For the text-containing cell, return its midpoint in [X, Y] coordinate format. 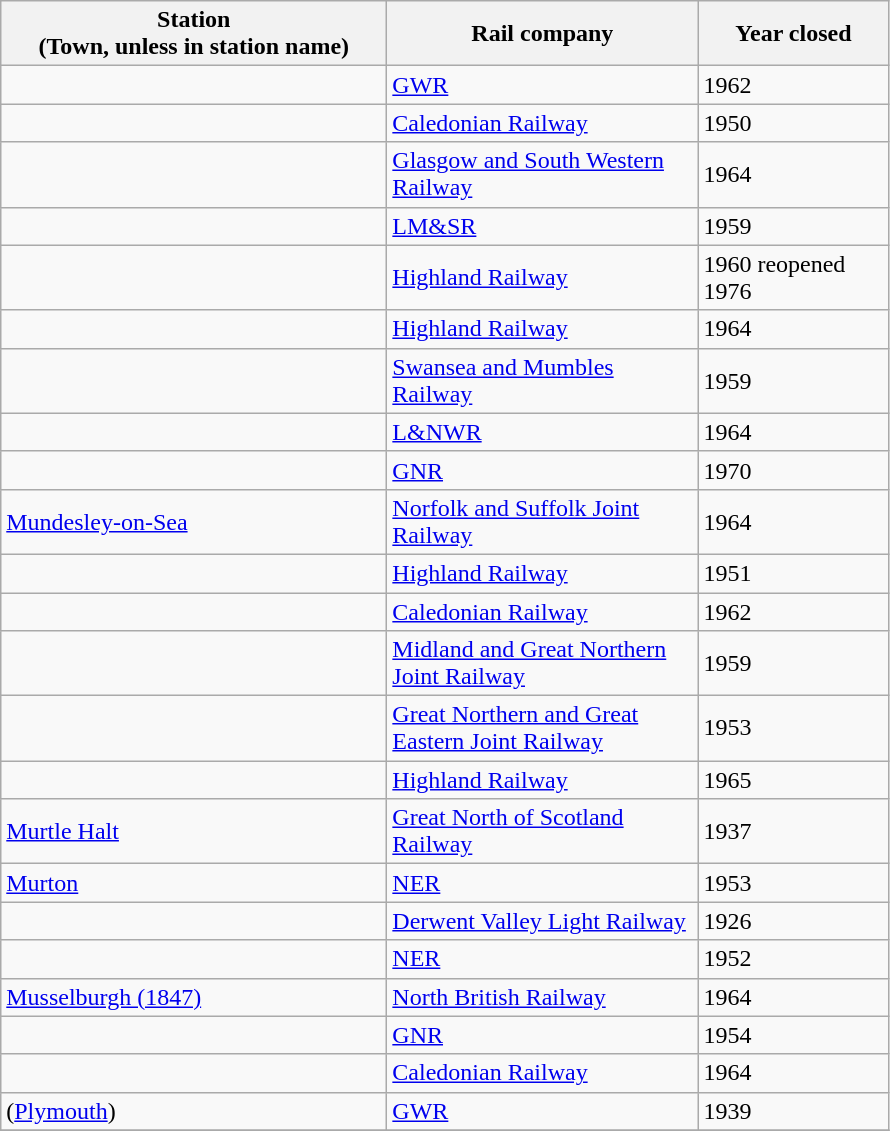
1952 [794, 959]
1937 [794, 832]
LM&SR [542, 226]
L&NWR [542, 432]
Swansea and Mumbles Railway [542, 380]
1954 [794, 1035]
Murtle Halt [194, 832]
Norfolk and Suffolk Joint Railway [542, 522]
Station(Town, unless in station name) [194, 34]
Midland and Great Northern Joint Railway [542, 664]
1960 reopened 1976 [794, 278]
1965 [794, 780]
1970 [794, 470]
Great North of Scotland Railway [542, 832]
Year closed [794, 34]
Murton [194, 883]
Mundesley-on-Sea [194, 522]
1939 [794, 1111]
Derwent Valley Light Railway [542, 921]
1951 [794, 573]
Musselburgh (1847) [194, 997]
Rail company [542, 34]
Great Northern and Great Eastern Joint Railway [542, 728]
1926 [794, 921]
1950 [794, 123]
(Plymouth) [194, 1111]
Glasgow and South Western Railway [542, 174]
North British Railway [542, 997]
